Extract the [X, Y] coordinate from the center of the cell holding the provided text.  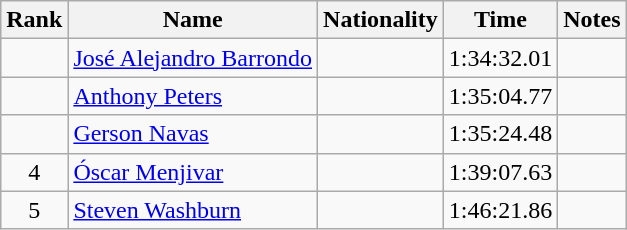
5 [34, 210]
1:39:07.63 [500, 172]
1:35:04.77 [500, 96]
Nationality [381, 20]
José Alejandro Barrondo [193, 58]
1:35:24.48 [500, 134]
4 [34, 172]
1:46:21.86 [500, 210]
Óscar Menjivar [193, 172]
Gerson Navas [193, 134]
Notes [592, 20]
Time [500, 20]
Name [193, 20]
Rank [34, 20]
1:34:32.01 [500, 58]
Anthony Peters [193, 96]
Steven Washburn [193, 210]
